Pinpoint the cell where the given text exists, returning its [X, Y] midpoint coordinate. 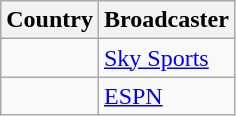
Sky Sports [166, 58]
Country [50, 20]
ESPN [166, 96]
Broadcaster [166, 20]
